From the cell containing the given text, extract its center point as (x, y) coordinate. 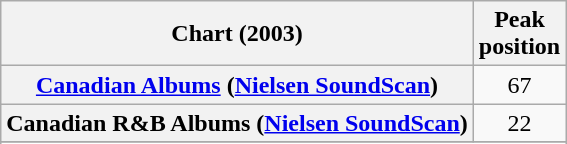
Canadian Albums (Nielsen SoundScan) (238, 85)
Chart (2003) (238, 34)
Peakposition (519, 34)
67 (519, 85)
Canadian R&B Albums (Nielsen SoundScan) (238, 123)
22 (519, 123)
